Return [X, Y] of the center of cell containing provided text 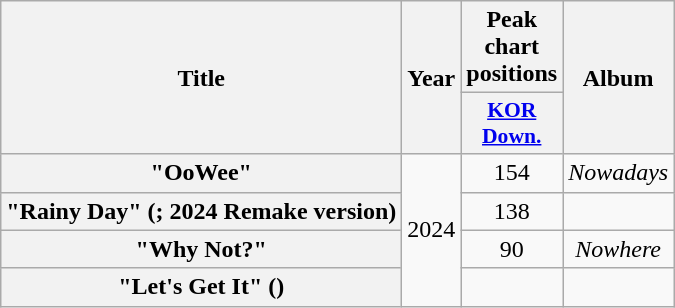
90 [512, 249]
Nowhere [618, 249]
"Rainy Day" (; 2024 Remake version) [202, 211]
KORDown. [512, 124]
Year [432, 78]
Nowadays [618, 173]
2024 [432, 230]
Title [202, 78]
"Why Not?" [202, 249]
"OoWee" [202, 173]
Album [618, 78]
138 [512, 211]
154 [512, 173]
Peak chart positions [512, 47]
"Let's Get It" () [202, 287]
